Extract the [x, y] coordinate from the center of the cell holding the provided text.  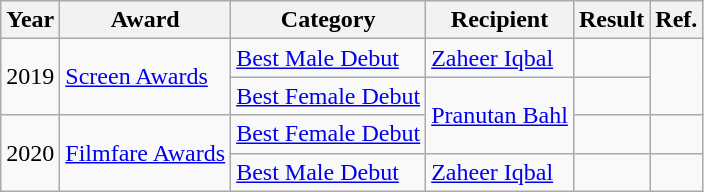
Year [30, 20]
2020 [30, 153]
Result [611, 20]
Filmfare Awards [146, 153]
Ref. [676, 20]
Category [328, 20]
Screen Awards [146, 77]
Recipient [500, 20]
2019 [30, 77]
Award [146, 20]
Pranutan Bahl [500, 115]
